Provide the (x, y) coordinate of the cell's center where the given text is located.  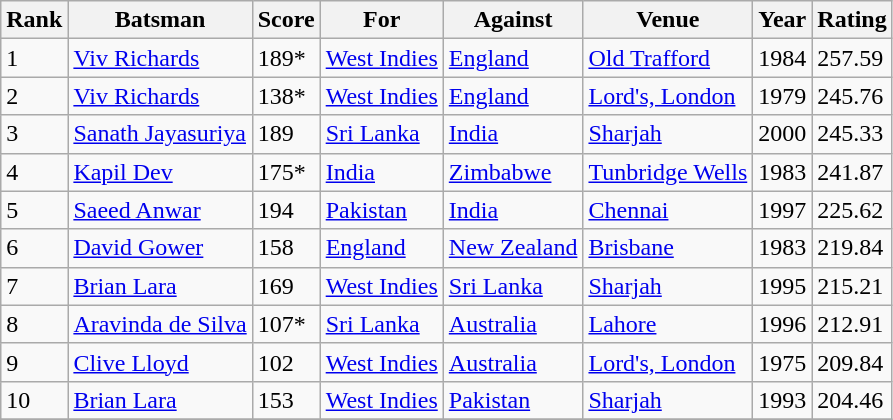
Rating (852, 20)
Batsman (160, 20)
138* (286, 96)
1995 (782, 286)
1996 (782, 324)
158 (286, 248)
9 (34, 362)
175* (286, 172)
1997 (782, 210)
7 (34, 286)
169 (286, 286)
8 (34, 324)
5 (34, 210)
1 (34, 58)
153 (286, 400)
4 (34, 172)
102 (286, 362)
For (382, 20)
1975 (782, 362)
257.59 (852, 58)
194 (286, 210)
107* (286, 324)
Against (513, 20)
Lahore (668, 324)
David Gower (160, 248)
1984 (782, 58)
209.84 (852, 362)
Saeed Anwar (160, 210)
219.84 (852, 248)
Score (286, 20)
1979 (782, 96)
212.91 (852, 324)
204.46 (852, 400)
245.76 (852, 96)
215.21 (852, 286)
225.62 (852, 210)
1993 (782, 400)
2000 (782, 134)
Sanath Jayasuriya (160, 134)
Venue (668, 20)
Kapil Dev (160, 172)
10 (34, 400)
245.33 (852, 134)
Old Trafford (668, 58)
189 (286, 134)
Rank (34, 20)
Year (782, 20)
Tunbridge Wells (668, 172)
3 (34, 134)
Clive Lloyd (160, 362)
Zimbabwe (513, 172)
Brisbane (668, 248)
241.87 (852, 172)
2 (34, 96)
189* (286, 58)
Aravinda de Silva (160, 324)
New Zealand (513, 248)
6 (34, 248)
Chennai (668, 210)
